Find where the given text appears and provide that cell's center as [x, y] coordinate. 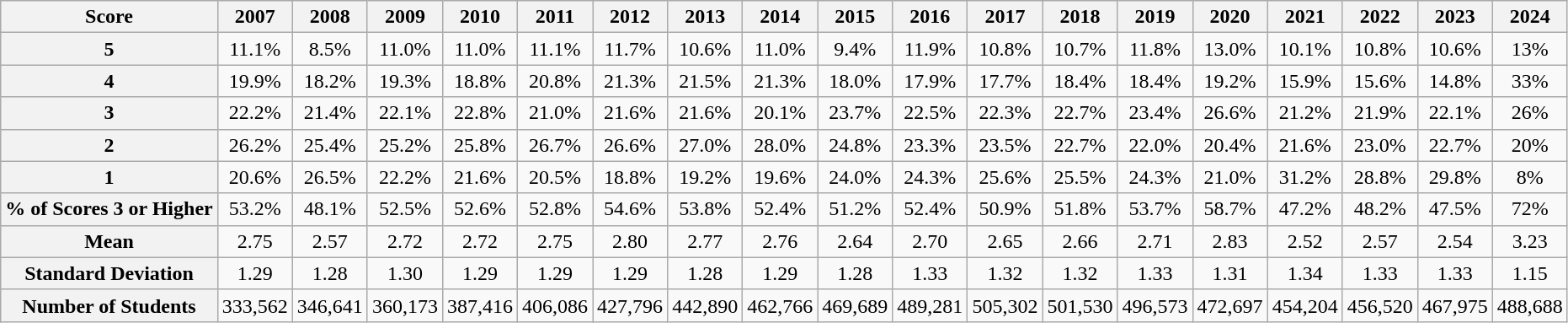
20.4% [1229, 145]
23.3% [930, 145]
1.31 [1229, 273]
360,173 [404, 305]
2017 [1005, 17]
19.3% [404, 81]
15.6% [1379, 81]
2.65 [1005, 241]
28.0% [780, 145]
456,520 [1379, 305]
20.8% [554, 81]
2007 [254, 17]
442,890 [706, 305]
25.2% [404, 145]
346,641 [330, 305]
26.2% [254, 145]
29.8% [1455, 177]
8.5% [330, 49]
58.7% [1229, 209]
22.3% [1005, 113]
Standard Deviation [109, 273]
18.2% [330, 81]
20.1% [780, 113]
21.9% [1379, 113]
2024 [1529, 17]
467,975 [1455, 305]
52.6% [480, 209]
2008 [330, 17]
2014 [780, 17]
462,766 [780, 305]
2.54 [1455, 241]
26.5% [330, 177]
53.7% [1155, 209]
52.8% [554, 209]
51.2% [856, 209]
2.64 [856, 241]
489,281 [930, 305]
5 [109, 49]
11.8% [1155, 49]
2013 [706, 17]
26% [1529, 113]
72% [1529, 209]
9.4% [856, 49]
53.8% [706, 209]
387,416 [480, 305]
1.30 [404, 273]
505,302 [1005, 305]
2023 [1455, 17]
1 [109, 177]
3 [109, 113]
Number of Students [109, 305]
54.6% [630, 209]
2020 [1229, 17]
2011 [554, 17]
2.52 [1305, 241]
22.0% [1155, 145]
2.83 [1229, 241]
13% [1529, 49]
22.8% [480, 113]
23.5% [1005, 145]
10.7% [1080, 49]
25.6% [1005, 177]
2.77 [706, 241]
472,697 [1229, 305]
1.34 [1305, 273]
2.70 [930, 241]
51.8% [1080, 209]
21.5% [706, 81]
25.5% [1080, 177]
469,689 [856, 305]
13.0% [1229, 49]
333,562 [254, 305]
21.4% [330, 113]
2.80 [630, 241]
27.0% [706, 145]
2010 [480, 17]
2.76 [780, 241]
454,204 [1305, 305]
2018 [1080, 17]
18.0% [856, 81]
52.5% [404, 209]
488,688 [1529, 305]
2009 [404, 17]
2022 [1379, 17]
28.8% [1379, 177]
Score [109, 17]
19.9% [254, 81]
2.66 [1080, 241]
2019 [1155, 17]
8% [1529, 177]
15.9% [1305, 81]
24.0% [856, 177]
3.23 [1529, 241]
31.2% [1305, 177]
2 [109, 145]
22.5% [930, 113]
2.71 [1155, 241]
19.6% [780, 177]
% of Scores 3 or Higher [109, 209]
50.9% [1005, 209]
4 [109, 81]
1.15 [1529, 273]
406,086 [554, 305]
53.2% [254, 209]
25.4% [330, 145]
20.5% [554, 177]
24.8% [856, 145]
17.7% [1005, 81]
14.8% [1455, 81]
21.2% [1305, 113]
2016 [930, 17]
11.7% [630, 49]
25.8% [480, 145]
496,573 [1155, 305]
10.1% [1305, 49]
2021 [1305, 17]
47.2% [1305, 209]
23.7% [856, 113]
17.9% [930, 81]
501,530 [1080, 305]
Mean [109, 241]
48.1% [330, 209]
11.9% [930, 49]
20% [1529, 145]
47.5% [1455, 209]
2015 [856, 17]
26.7% [554, 145]
48.2% [1379, 209]
20.6% [254, 177]
2012 [630, 17]
427,796 [630, 305]
23.0% [1379, 145]
33% [1529, 81]
23.4% [1155, 113]
